Search for the cell housing the specified text and yield its (x, y) center coordinate. 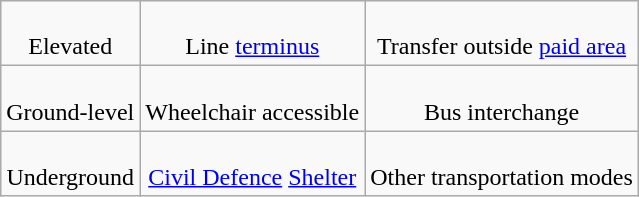
Line terminus (252, 34)
Underground (70, 164)
Elevated (70, 34)
Civil Defence Shelter (252, 164)
Ground-level (70, 98)
Bus interchange (502, 98)
Wheelchair accessible (252, 98)
Other transportation modes (502, 164)
Transfer outside paid area (502, 34)
